Detect which cell encompasses the target text, then output its [X, Y] center coordinate. 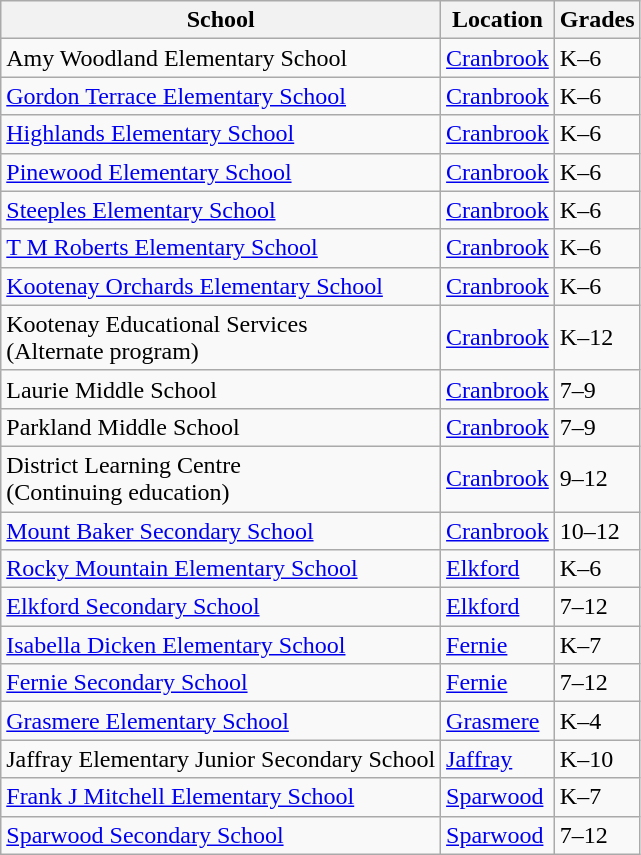
Rocky Mountain Elementary School [221, 569]
Jaffray [498, 759]
Amy Woodland Elementary School [221, 58]
Elkford Secondary School [221, 607]
9–12 [597, 478]
Grades [597, 20]
Mount Baker Secondary School [221, 531]
Parkland Middle School [221, 427]
District Learning Centre(Continuing education) [221, 478]
Kootenay Orchards Elementary School [221, 286]
School [221, 20]
Fernie Secondary School [221, 683]
Laurie Middle School [221, 389]
Gordon Terrace Elementary School [221, 96]
Pinewood Elementary School [221, 172]
Kootenay Educational Services(Alternate program) [221, 338]
Highlands Elementary School [221, 134]
Steeples Elementary School [221, 210]
10–12 [597, 531]
Frank J Mitchell Elementary School [221, 797]
K–12 [597, 338]
Grasmere [498, 721]
Grasmere Elementary School [221, 721]
K–10 [597, 759]
Sparwood Secondary School [221, 835]
Jaffray Elementary Junior Secondary School [221, 759]
Isabella Dicken Elementary School [221, 645]
T M Roberts Elementary School [221, 248]
K–4 [597, 721]
Location [498, 20]
